Scan for the cell matching the given text and deliver its [x, y] coordinate at center. 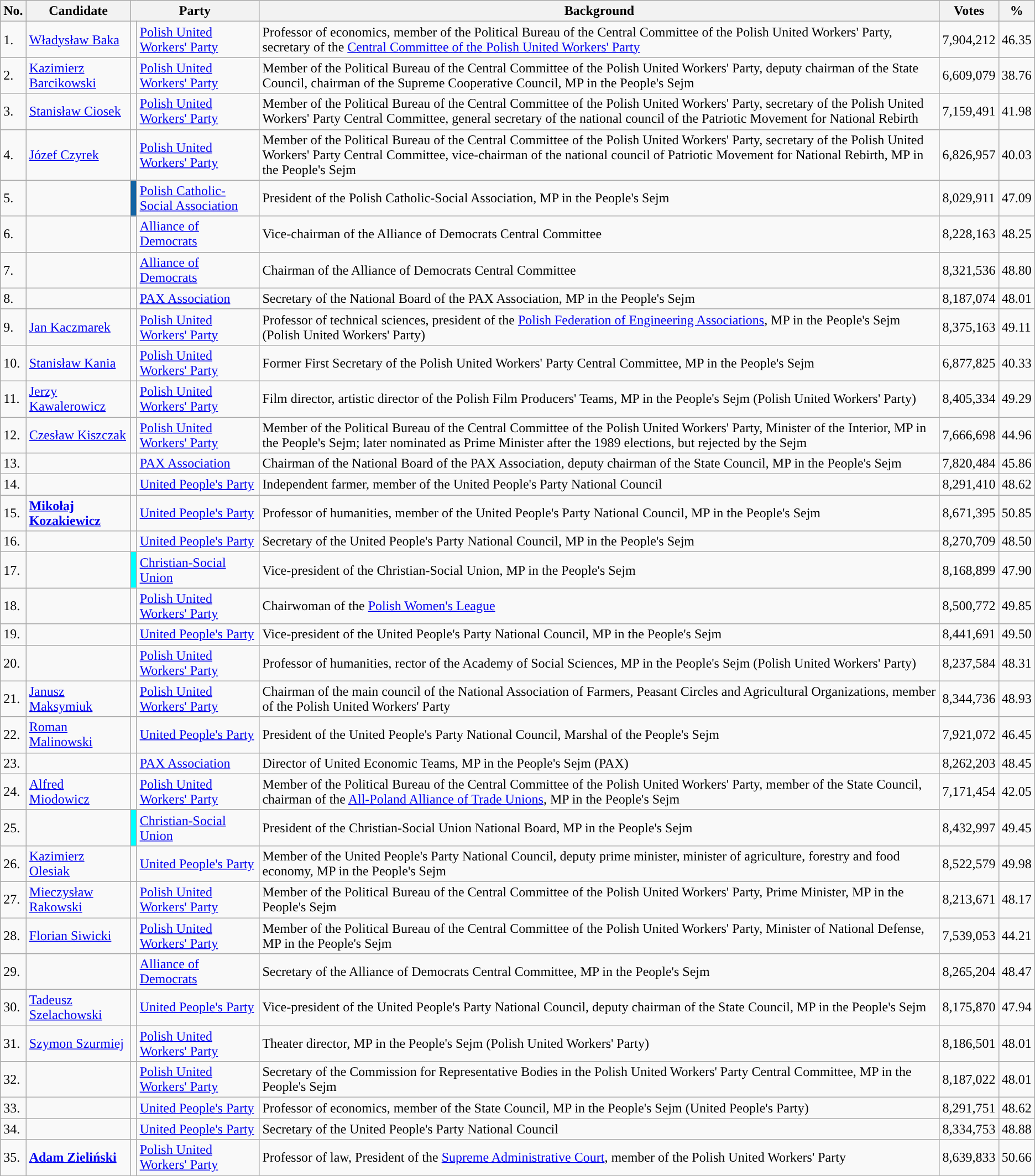
6,826,957 [969, 155]
19. [13, 634]
44.96 [1016, 434]
35. [13, 1157]
8,186,501 [969, 1043]
8,168,899 [969, 570]
16. [13, 542]
Theater director, MP in the People's Sejm (Polish United Workers' Party) [599, 1043]
48.93 [1016, 699]
31. [13, 1043]
President of the United People's Party National Council, Marshal of the People's Sejm [599, 735]
26. [13, 863]
8,375,163 [969, 327]
Vice-president of the Christian-Social Union, MP in the People's Sejm [599, 570]
8,522,579 [969, 863]
Secretary of the United People's Party National Council [599, 1129]
Florian Siwicki [79, 935]
Secretary of the Commission for Representative Bodies in the Polish United Workers' Party Central Committee, MP in the People's Sejm [599, 1080]
11. [13, 399]
Adam Zieliński [79, 1157]
8,175,870 [969, 1008]
Secretary of the United People's Party National Council, MP in the People's Sejm [599, 542]
49.98 [1016, 863]
29. [13, 972]
Professor of humanities, member of the United People's Party National Council, MP in the People's Sejm [599, 513]
32. [13, 1080]
Józef Czyrek [79, 155]
6,609,079 [969, 75]
4. [13, 155]
50.66 [1016, 1157]
14. [13, 485]
6. [13, 234]
8,405,334 [969, 399]
49.29 [1016, 399]
Chairman of the National Board of the PAX Association, deputy chairman of the State Council, MP in the People's Sejm [599, 464]
Secretary of the Alliance of Democrats Central Committee, MP in the People's Sejm [599, 972]
20. [13, 663]
8. [13, 298]
8,334,753 [969, 1129]
Professor of humanities, rector of the Academy of Social Sciences, MP in the People's Sejm (Polish United Workers' Party) [599, 663]
President of the Christian-Social Union National Board, MP in the People's Sejm [599, 828]
Vice-president of the United People's Party National Council, deputy chairman of the State Council, MP in the People's Sejm [599, 1008]
Vice-president of the United People's Party National Council, MP in the People's Sejm [599, 634]
Chairwoman of the Polish Women's League [599, 606]
33. [13, 1108]
8,237,584 [969, 663]
5. [13, 198]
Member of the Political Bureau of the Central Committee of the Polish United Workers' Party, Minister of National Defense, MP in the People's Sejm [599, 935]
% [1016, 11]
Secretary of the National Board of the PAX Association, MP in the People's Sejm [599, 298]
12. [13, 434]
47.90 [1016, 570]
7,539,053 [969, 935]
28. [13, 935]
13. [13, 464]
Mikołaj Kozakiewicz [79, 513]
Jan Kaczmarek [79, 327]
Tadeusz Szelachowski [79, 1008]
Czesław Kiszczak [79, 434]
8,291,410 [969, 485]
49.11 [1016, 327]
8,270,709 [969, 542]
50.85 [1016, 513]
6,877,825 [969, 363]
Director of United Economic Teams, MP in the People's Sejm (PAX) [599, 763]
Background [599, 11]
Party [195, 11]
Candidate [79, 11]
Szymon Szurmiej [79, 1043]
Stanisław Ciosek [79, 112]
8,432,997 [969, 828]
49.45 [1016, 828]
25. [13, 828]
Polish Catholic-Social Association [198, 198]
48.17 [1016, 900]
24. [13, 791]
7,921,072 [969, 735]
47.09 [1016, 198]
48.50 [1016, 542]
2. [13, 75]
18. [13, 606]
Professor of economics, member of the State Council, MP in the People's Sejm (United People's Party) [599, 1108]
7,171,454 [969, 791]
45.86 [1016, 464]
Stanisław Kania [79, 363]
Jerzy Kawalerowicz [79, 399]
23. [13, 763]
40.33 [1016, 363]
17. [13, 570]
10. [13, 363]
Film director, artistic director of the Polish Film Producers' Teams, MP in the People's Sejm (Polish United Workers' Party) [599, 399]
47.94 [1016, 1008]
46.35 [1016, 40]
Chairman of the Alliance of Democrats Central Committee [599, 270]
8,262,203 [969, 763]
Votes [969, 11]
President of the Polish Catholic-Social Association, MP in the People's Sejm [599, 198]
3. [13, 112]
8,228,163 [969, 234]
48.47 [1016, 972]
No. [13, 11]
41.98 [1016, 112]
22. [13, 735]
Mieczysław Rakowski [79, 900]
38.76 [1016, 75]
8,671,395 [969, 513]
7,904,212 [969, 40]
7. [13, 270]
8,265,204 [969, 972]
8,639,833 [969, 1157]
42.05 [1016, 791]
46.45 [1016, 735]
27. [13, 900]
34. [13, 1129]
Former First Secretary of the Polish United Workers' Party Central Committee, MP in the People's Sejm [599, 363]
1. [13, 40]
Vice-chairman of the Alliance of Democrats Central Committee [599, 234]
15. [13, 513]
8,187,022 [969, 1080]
8,029,911 [969, 198]
Kazimierz Olesiak [79, 863]
30. [13, 1008]
8,500,772 [969, 606]
Władysław Baka [79, 40]
Member of the Political Bureau of the Central Committee of the Polish United Workers' Party, Prime Minister, MP in the People's Sejm [599, 900]
Independent farmer, member of the United People's Party National Council [599, 485]
44.21 [1016, 935]
21. [13, 699]
48.31 [1016, 663]
8,213,671 [969, 900]
48.80 [1016, 270]
7,159,491 [969, 112]
40.03 [1016, 155]
Kazimierz Barcikowski [79, 75]
7,666,698 [969, 434]
8,291,751 [969, 1108]
7,820,484 [969, 464]
8,187,074 [969, 298]
Alfred Miodowicz [79, 791]
49.85 [1016, 606]
48.88 [1016, 1129]
8,344,736 [969, 699]
48.25 [1016, 234]
Roman Malinowski [79, 735]
Professor of law, President of the Supreme Administrative Court, member of the Polish United Workers' Party [599, 1157]
8,321,536 [969, 270]
9. [13, 327]
48.45 [1016, 763]
49.50 [1016, 634]
Janusz Maksymiuk [79, 699]
8,441,691 [969, 634]
